Return the [X, Y] coordinate for the center point of the cell that contains the specified text.  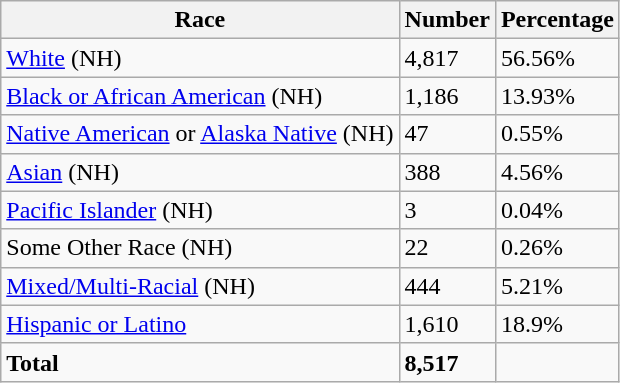
22 [447, 248]
White (NH) [200, 58]
Mixed/Multi-Racial (NH) [200, 286]
Number [447, 20]
8,517 [447, 362]
Hispanic or Latino [200, 324]
388 [447, 172]
Native American or Alaska Native (NH) [200, 134]
56.56% [557, 58]
5.21% [557, 286]
18.9% [557, 324]
Race [200, 20]
4.56% [557, 172]
444 [447, 286]
Percentage [557, 20]
0.04% [557, 210]
0.55% [557, 134]
47 [447, 134]
1,186 [447, 96]
3 [447, 210]
Total [200, 362]
Asian (NH) [200, 172]
13.93% [557, 96]
Pacific Islander (NH) [200, 210]
4,817 [447, 58]
0.26% [557, 248]
Some Other Race (NH) [200, 248]
1,610 [447, 324]
Black or African American (NH) [200, 96]
